Detect which cell encompasses the target text, then output its [X, Y] center coordinate. 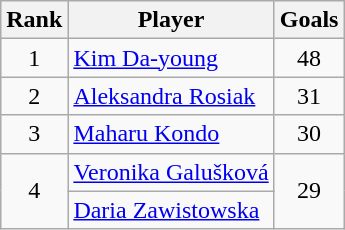
Player [171, 20]
29 [309, 191]
Maharu Kondo [171, 134]
48 [309, 58]
2 [34, 96]
Goals [309, 20]
4 [34, 191]
Kim Da-young [171, 58]
1 [34, 58]
3 [34, 134]
Aleksandra Rosiak [171, 96]
30 [309, 134]
Daria Zawistowska [171, 210]
Rank [34, 20]
Veronika Galušková [171, 172]
31 [309, 96]
